Return (x, y) of the center of cell containing provided text 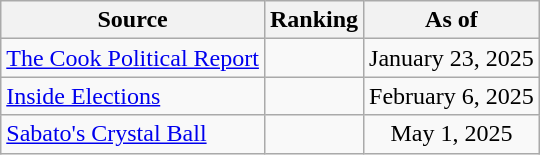
Inside Elections (133, 96)
As of (452, 20)
February 6, 2025 (452, 96)
The Cook Political Report (133, 58)
Ranking (314, 20)
Sabato's Crystal Ball (133, 134)
Source (133, 20)
May 1, 2025 (452, 134)
January 23, 2025 (452, 58)
